Output the [x, y] coordinate of the center of the cell containing the given text.  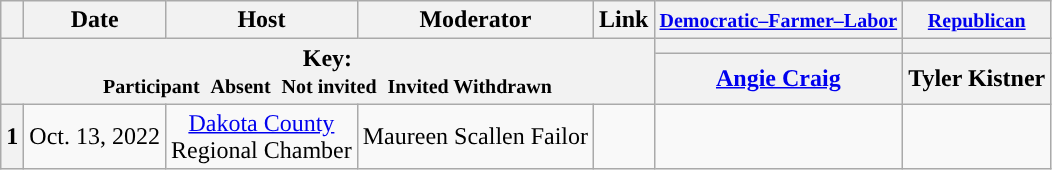
Maureen Scallen Failor [475, 136]
Democratic–Farmer–Labor [778, 20]
Angie Craig [778, 78]
Date [95, 20]
1 [12, 136]
Key: Participant Absent Not invited Invited Withdrawn [328, 72]
Host [262, 20]
Dakota CountyRegional Chamber [262, 136]
Moderator [475, 20]
Tyler Kistner [977, 78]
Republican [977, 20]
Oct. 13, 2022 [95, 136]
Link [624, 20]
